Scan for the cell matching the given text and deliver its (x, y) coordinate at center. 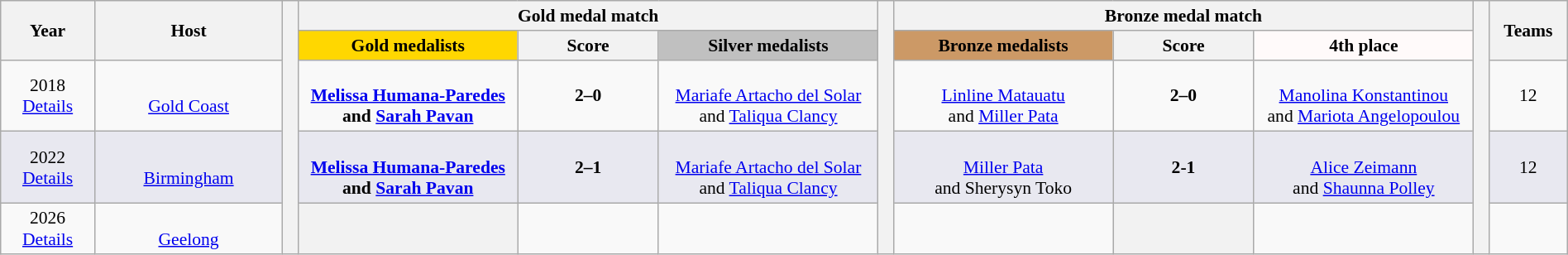
Gold medalists (409, 46)
Bronze medal match (1184, 16)
Geelong (189, 229)
2018Details (48, 96)
2–1 (588, 167)
2022Details (48, 167)
Teams (1528, 30)
Gold Coast (189, 96)
Silver medalists (767, 46)
Linline Matauatuand Miller Pata (1004, 96)
Miller Pataand Sherysyn Toko (1004, 167)
Alice Zeimannand Shaunna Polley (1363, 167)
Host (189, 30)
Manolina Konstantinouand Mariota Angelopoulou (1363, 96)
Birmingham (189, 167)
Gold medal match (589, 16)
2-1 (1183, 167)
Bronze medalists (1004, 46)
2026Details (48, 229)
4th place (1363, 46)
Year (48, 30)
